For the text-containing cell, return its midpoint in (x, y) coordinate format. 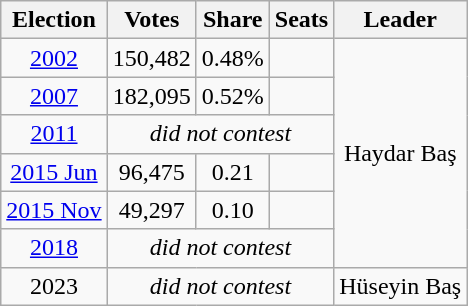
0.21 (232, 172)
Election (54, 20)
2007 (54, 96)
2023 (54, 286)
49,297 (152, 210)
Leader (400, 20)
0.52% (232, 96)
Seats (301, 20)
2018 (54, 248)
0.10 (232, 210)
Hüseyin Baş (400, 286)
2002 (54, 58)
2011 (54, 134)
Votes (152, 20)
0.48% (232, 58)
182,095 (152, 96)
Share (232, 20)
Haydar Baş (400, 153)
96,475 (152, 172)
2015 Nov (54, 210)
2015 Jun (54, 172)
150,482 (152, 58)
